Capture the cell that displays the provided text and extract its (X, Y) central coordinate. 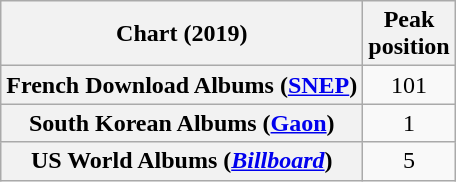
101 (409, 85)
US World Albums (Billboard) (182, 161)
French Download Albums (SNEP) (182, 85)
Chart (2019) (182, 34)
South Korean Albums (Gaon) (182, 123)
1 (409, 123)
5 (409, 161)
Peakposition (409, 34)
